Determine the [X, Y] coordinate at the center of the cell enclosing the given text.  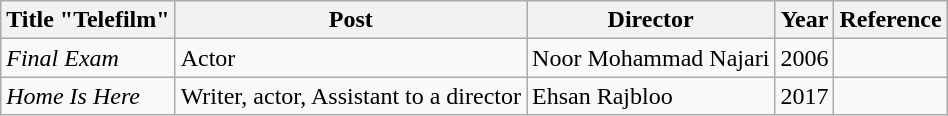
Ehsan Rajbloo [651, 96]
Final Exam [88, 58]
Writer, actor, Assistant to a director [350, 96]
2006 [804, 58]
Director [651, 20]
2017 [804, 96]
Reference [890, 20]
Year [804, 20]
Title "Telefilm" [88, 20]
Noor Mohammad Najari [651, 58]
Home Is Here [88, 96]
Post [350, 20]
Actor [350, 58]
